For the text-containing cell, return its midpoint in (X, Y) coordinate format. 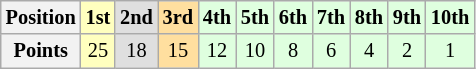
9th (407, 17)
10 (255, 51)
25 (98, 51)
2nd (136, 17)
Position (41, 17)
4th (217, 17)
12 (217, 51)
6 (331, 51)
4 (369, 51)
10th (450, 17)
1 (450, 51)
15 (178, 51)
6th (293, 17)
2 (407, 51)
8th (369, 17)
5th (255, 17)
3rd (178, 17)
18 (136, 51)
7th (331, 17)
1st (98, 17)
Points (41, 51)
8 (293, 51)
